Output the (x, y) coordinate of the center of the cell containing the given text.  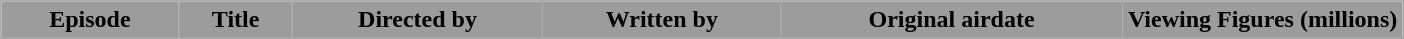
Written by (662, 20)
Episode (90, 20)
Viewing Figures (millions) (1262, 20)
Directed by (418, 20)
Original airdate (952, 20)
Title (236, 20)
